Provide the [x, y] coordinate of the cell's center where the given text is located.  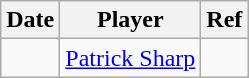
Date [30, 20]
Ref [224, 20]
Patrick Sharp [130, 58]
Player [130, 20]
